Locate the cell with the specified text and output its (x, y) center coordinate. 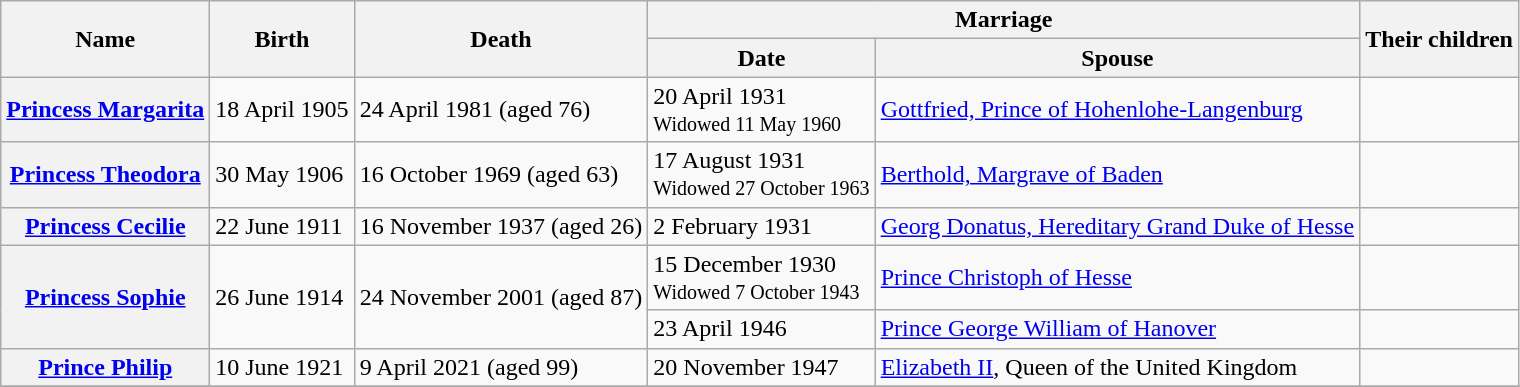
Prince George William of Hanover (1117, 329)
Princess Sophie (106, 296)
Elizabeth II, Queen of the United Kingdom (1117, 367)
Berthold, Margrave of Baden (1117, 174)
22 June 1911 (282, 226)
Date (762, 58)
24 November 2001 (aged 87) (501, 296)
Gottfried, Prince of Hohenlohe-Langenburg (1117, 110)
24 April 1981 (aged 76) (501, 110)
18 April 1905 (282, 110)
23 April 1946 (762, 329)
16 October 1969 (aged 63) (501, 174)
Their children (1440, 39)
15 December 1930Widowed 7 October 1943 (762, 278)
20 November 1947 (762, 367)
26 June 1914 (282, 296)
9 April 2021 (aged 99) (501, 367)
16 November 1937 (aged 26) (501, 226)
Georg Donatus, Hereditary Grand Duke of Hesse (1117, 226)
Princess Margarita (106, 110)
2 February 1931 (762, 226)
Spouse (1117, 58)
Death (501, 39)
Name (106, 39)
10 June 1921 (282, 367)
20 April 1931Widowed 11 May 1960 (762, 110)
Prince Christoph of Hesse (1117, 278)
Birth (282, 39)
Princess Theodora (106, 174)
Marriage (1004, 20)
30 May 1906 (282, 174)
17 August 1931Widowed 27 October 1963 (762, 174)
Princess Cecilie (106, 226)
Prince Philip (106, 367)
